Output the (X, Y) coordinate of the center of the cell containing the given text.  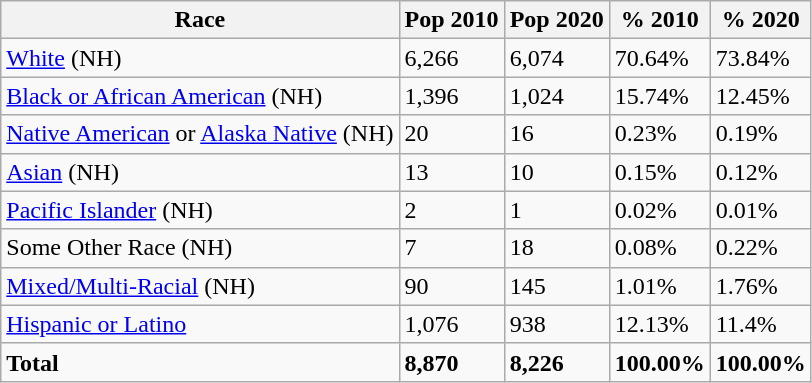
Asian (NH) (200, 172)
0.22% (760, 248)
Pacific Islander (NH) (200, 210)
13 (452, 172)
0.08% (660, 248)
0.15% (660, 172)
Black or African American (NH) (200, 96)
% 2020 (760, 20)
Some Other Race (NH) (200, 248)
16 (556, 134)
6,266 (452, 58)
8,870 (452, 362)
8,226 (556, 362)
11.4% (760, 324)
73.84% (760, 58)
18 (556, 248)
6,074 (556, 58)
0.01% (760, 210)
10 (556, 172)
Pop 2010 (452, 20)
145 (556, 286)
7 (452, 248)
% 2010 (660, 20)
0.19% (760, 134)
12.13% (660, 324)
12.45% (760, 96)
1.01% (660, 286)
15.74% (660, 96)
1,076 (452, 324)
Hispanic or Latino (200, 324)
Native American or Alaska Native (NH) (200, 134)
90 (452, 286)
1,396 (452, 96)
Total (200, 362)
1.76% (760, 286)
Pop 2020 (556, 20)
20 (452, 134)
1 (556, 210)
2 (452, 210)
0.23% (660, 134)
938 (556, 324)
0.02% (660, 210)
Race (200, 20)
Mixed/Multi-Racial (NH) (200, 286)
1,024 (556, 96)
White (NH) (200, 58)
0.12% (760, 172)
70.64% (660, 58)
